Search for the cell housing the specified text and yield its (X, Y) center coordinate. 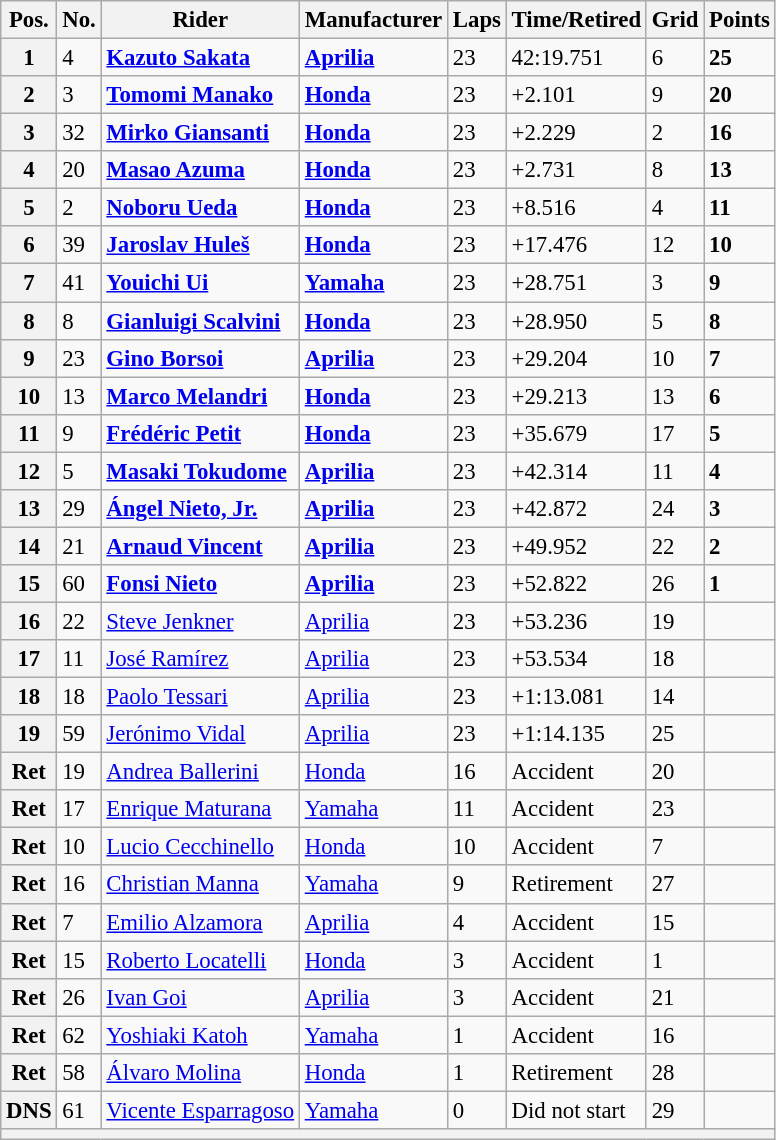
Gianluigi Scalvini (200, 321)
+2.731 (576, 170)
+8.516 (576, 208)
Masao Azuma (200, 170)
+35.679 (576, 433)
61 (79, 1110)
Arnaud Vincent (200, 546)
Frédéric Petit (200, 433)
32 (79, 133)
Laps (478, 20)
DNS (29, 1110)
39 (79, 245)
Rider (200, 20)
Points (740, 20)
Ivan Goi (200, 997)
+28.751 (576, 283)
+53.236 (576, 621)
62 (79, 1035)
Fonsi Nieto (200, 584)
Pos. (29, 20)
Vicente Esparragoso (200, 1110)
Yoshiaki Katoh (200, 1035)
0 (478, 1110)
27 (674, 885)
41 (79, 283)
Grid (674, 20)
Ángel Nieto, Jr. (200, 509)
Enrique Maturana (200, 809)
Gino Borsoi (200, 358)
28 (674, 1073)
+1:14.135 (576, 734)
No. (79, 20)
+29.204 (576, 358)
Tomomi Manako (200, 95)
+17.476 (576, 245)
Emilio Alzamora (200, 922)
Marco Melandri (200, 396)
58 (79, 1073)
Manufacturer (373, 20)
Masaki Tokudome (200, 471)
Time/Retired (576, 20)
Andrea Ballerini (200, 772)
60 (79, 584)
Christian Manna (200, 885)
Mirko Giansanti (200, 133)
+52.822 (576, 584)
+2.229 (576, 133)
Jaroslav Huleš (200, 245)
Jerónimo Vidal (200, 734)
Paolo Tessari (200, 697)
42:19.751 (576, 58)
+28.950 (576, 321)
+1:13.081 (576, 697)
Noboru Ueda (200, 208)
+42.872 (576, 509)
Roberto Locatelli (200, 960)
+53.534 (576, 659)
Kazuto Sakata (200, 58)
Álvaro Molina (200, 1073)
+42.314 (576, 471)
24 (674, 509)
59 (79, 734)
+29.213 (576, 396)
Lucio Cecchinello (200, 847)
+2.101 (576, 95)
Steve Jenkner (200, 621)
José Ramírez (200, 659)
Did not start (576, 1110)
Youichi Ui (200, 283)
+49.952 (576, 546)
